For the text-containing cell, return its midpoint in [x, y] coordinate format. 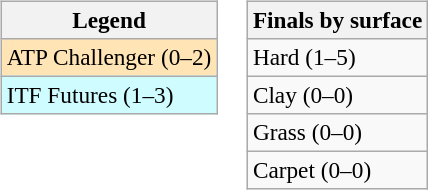
ATP Challenger (0–2) [108, 57]
Grass (0–0) [337, 133]
Legend [108, 20]
Finals by surface [337, 20]
ITF Futures (1–3) [108, 95]
Hard (1–5) [337, 57]
Clay (0–0) [337, 95]
Carpet (0–0) [337, 171]
